Return [X, Y] of the center of cell containing provided text 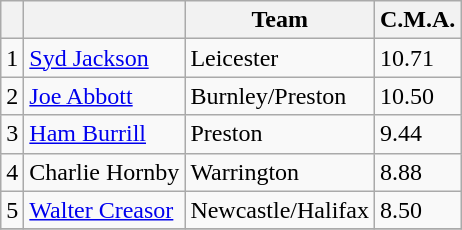
Newcastle/Halifax [280, 210]
3 [12, 134]
2 [12, 96]
10.50 [418, 96]
Syd Jackson [104, 58]
8.50 [418, 210]
5 [12, 210]
Joe Abbott [104, 96]
1 [12, 58]
Preston [280, 134]
Team [280, 20]
Charlie Hornby [104, 172]
Burnley/Preston [280, 96]
4 [12, 172]
10.71 [418, 58]
8.88 [418, 172]
Warrington [280, 172]
Walter Creasor [104, 210]
Leicester [280, 58]
9.44 [418, 134]
C.M.A. [418, 20]
Ham Burrill [104, 134]
